Capture the cell that displays the provided text and extract its (X, Y) central coordinate. 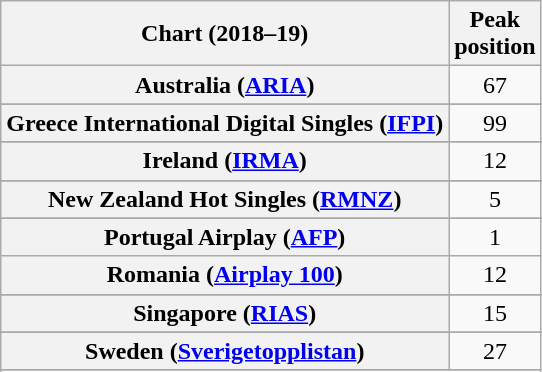
67 (495, 85)
5 (495, 199)
27 (495, 351)
Peakposition (495, 34)
Singapore (RIAS) (225, 313)
15 (495, 313)
Chart (2018–19) (225, 34)
99 (495, 123)
Sweden (Sverigetopplistan) (225, 351)
Greece International Digital Singles (IFPI) (225, 123)
Romania (Airplay 100) (225, 275)
New Zealand Hot Singles (RMNZ) (225, 199)
Australia (ARIA) (225, 85)
1 (495, 237)
Ireland (IRMA) (225, 161)
Portugal Airplay (AFP) (225, 237)
